Search for the cell housing the specified text and yield its (x, y) center coordinate. 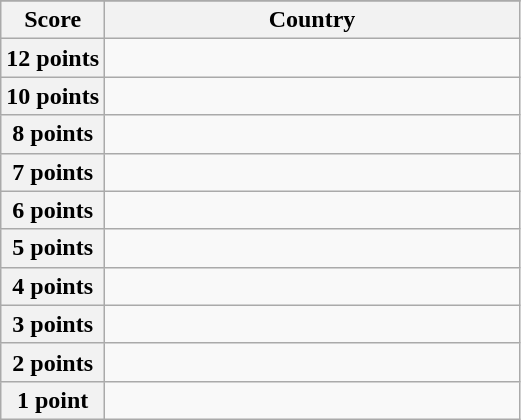
4 points (53, 286)
2 points (53, 362)
5 points (53, 248)
10 points (53, 96)
Score (53, 20)
3 points (53, 324)
8 points (53, 134)
12 points (53, 58)
7 points (53, 172)
6 points (53, 210)
Country (312, 20)
1 point (53, 400)
